Locate the cell with the specified text and output its [x, y] center coordinate. 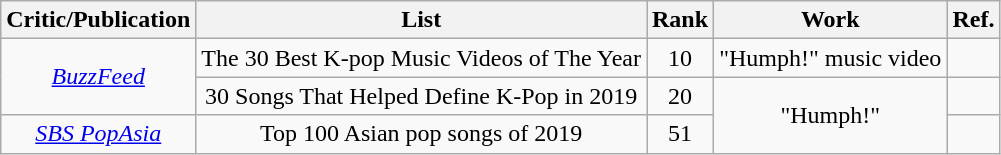
"Humph!" music video [830, 58]
Top 100 Asian pop songs of 2019 [422, 134]
SBS PopAsia [98, 134]
20 [680, 96]
Ref. [974, 20]
Rank [680, 20]
The 30 Best K-pop Music Videos of The Year [422, 58]
Work [830, 20]
Critic/Publication [98, 20]
"Humph!" [830, 115]
BuzzFeed [98, 77]
List [422, 20]
10 [680, 58]
51 [680, 134]
30 Songs That Helped Define K-Pop in 2019 [422, 96]
